Search for the cell housing the specified text and yield its (x, y) center coordinate. 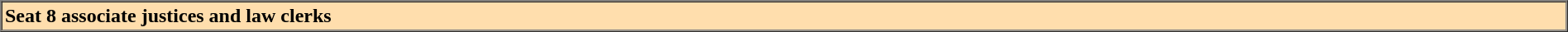
Seat 8 associate justices and law clerks (784, 16)
